Scan for the cell matching the given text and deliver its [x, y] coordinate at center. 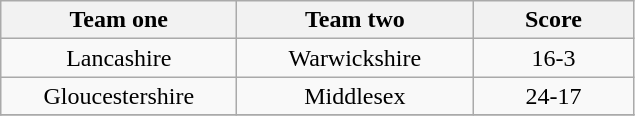
Warwickshire [355, 58]
16-3 [554, 58]
24-17 [554, 96]
Score [554, 20]
Middlesex [355, 96]
Team one [119, 20]
Gloucestershire [119, 96]
Lancashire [119, 58]
Team two [355, 20]
